From the cell containing the given text, extract its center point as (x, y) coordinate. 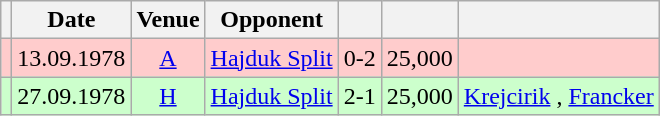
27.09.1978 (72, 96)
Date (72, 20)
Venue (168, 20)
A (168, 58)
Opponent (272, 20)
2-1 (360, 96)
Krejcirik , Francker (558, 96)
0-2 (360, 58)
13.09.1978 (72, 58)
H (168, 96)
